Find where the given text appears and provide that cell's center as (X, Y) coordinate. 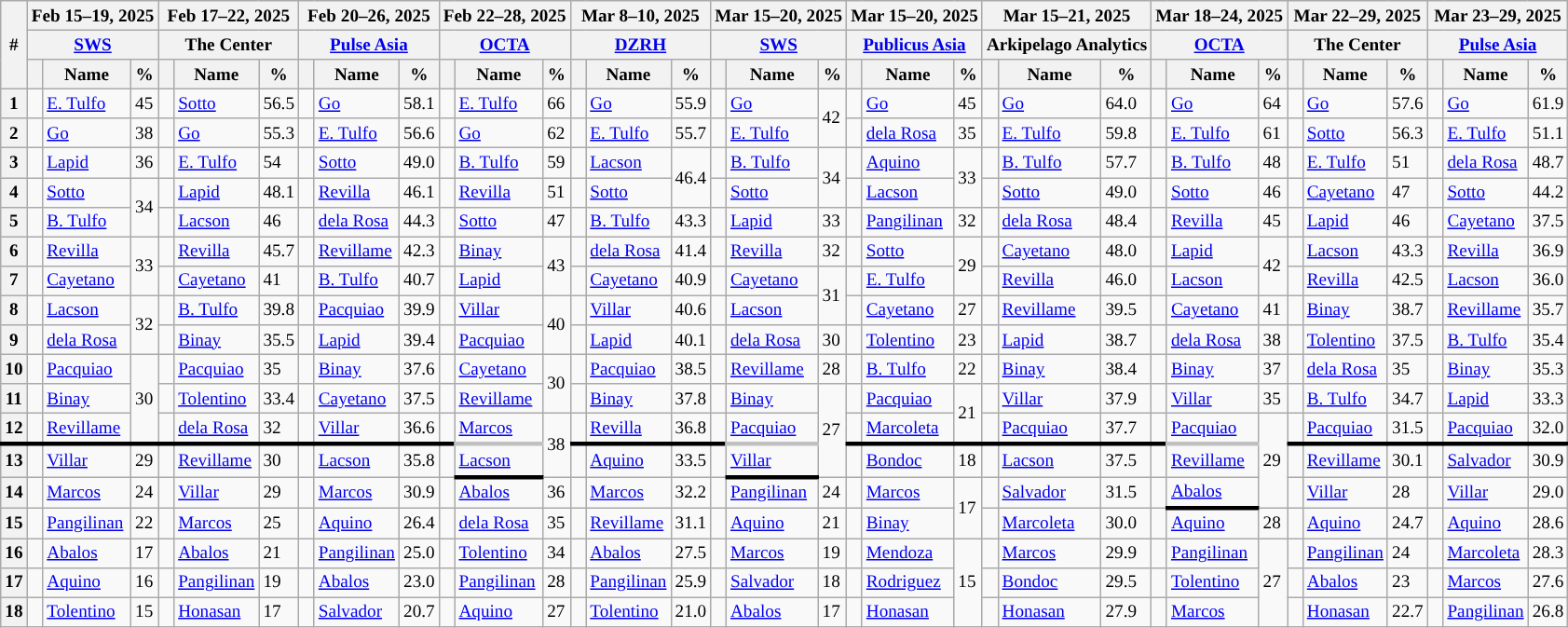
37 (1273, 369)
Rodriguez (907, 582)
23.0 (419, 582)
40.1 (691, 340)
Mar 15–21, 2025 (1066, 16)
2 (14, 133)
37.9 (1126, 399)
42.3 (419, 252)
Feb 15–19, 2025 (93, 16)
57.6 (1407, 103)
64.0 (1126, 103)
25 (280, 522)
11 (14, 399)
32.0 (1548, 429)
61 (1273, 133)
3 (14, 163)
30.1 (1407, 460)
44.3 (419, 222)
43 (557, 266)
64 (1273, 103)
31 (833, 294)
48.7 (1548, 163)
21.0 (691, 612)
26.4 (419, 522)
37.7 (1126, 429)
28.6 (1548, 522)
39.9 (419, 310)
Mar 8–10, 2025 (641, 16)
31.1 (691, 522)
27.9 (1126, 612)
37.6 (419, 369)
# (14, 45)
36.0 (1548, 280)
39.5 (1126, 310)
1 (14, 103)
48.0 (1126, 252)
29.9 (1126, 553)
DZRH (641, 45)
20.7 (419, 612)
33.3 (1548, 399)
40 (557, 324)
25.9 (691, 582)
Publicus Asia (915, 45)
54 (280, 163)
40.6 (691, 310)
Mar 23–29, 2025 (1498, 16)
41.4 (691, 252)
39.8 (280, 310)
61.9 (1548, 103)
7 (14, 280)
55.7 (691, 133)
Feb 20–26, 2025 (369, 16)
42.5 (1407, 280)
Mar 22–29, 2025 (1358, 16)
46.4 (691, 177)
46.0 (1126, 280)
8 (14, 310)
39.4 (419, 340)
Feb 17–22, 2025 (229, 16)
66 (557, 103)
32.2 (691, 492)
4 (14, 192)
55.9 (691, 103)
37.8 (691, 399)
5 (14, 222)
Mar 18–24, 2025 (1220, 16)
29.0 (1548, 492)
Mendoza (907, 553)
48.4 (1126, 222)
29.5 (1126, 582)
48 (1273, 163)
34.7 (1407, 399)
6 (14, 252)
35.3 (1548, 369)
35.5 (280, 340)
35.7 (1548, 310)
Feb 22–28, 2025 (505, 16)
28.3 (1548, 553)
33.5 (691, 460)
36.8 (691, 429)
22.7 (1407, 612)
9 (14, 340)
58.1 (419, 103)
56.6 (419, 133)
13 (14, 460)
27.5 (691, 553)
26.8 (1548, 612)
33.4 (280, 399)
48.1 (280, 192)
40.7 (419, 280)
30.0 (1126, 522)
44.2 (1548, 192)
Arkipelago Analytics (1066, 45)
46.1 (419, 192)
59 (557, 163)
56.5 (280, 103)
35.4 (1548, 340)
36.6 (419, 429)
57.7 (1126, 163)
25.0 (419, 553)
10 (14, 369)
36.9 (1548, 252)
35.8 (419, 460)
40.9 (691, 280)
45.7 (280, 252)
38.4 (1126, 369)
12 (14, 429)
24.7 (1407, 522)
55.3 (280, 133)
14 (14, 492)
38.5 (691, 369)
56.3 (1407, 133)
27.6 (1548, 582)
51.1 (1548, 133)
62 (557, 133)
59.8 (1126, 133)
